Identify which cell holds the provided text, then report its (X, Y) central coordinate. 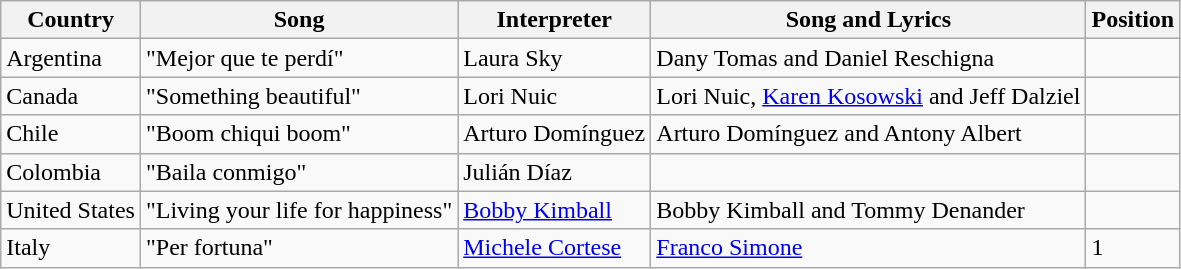
Italy (71, 248)
"Baila conmigo" (298, 172)
Arturo Domínguez (554, 134)
"Per fortuna" (298, 248)
"Living your life for happiness" (298, 210)
Lori Nuic, Karen Kosowski and Jeff Dalziel (868, 96)
"Something beautiful" (298, 96)
Lori Nuic (554, 96)
Laura Sky (554, 58)
1 (1133, 248)
Julián Díaz (554, 172)
Canada (71, 96)
Franco Simone (868, 248)
Interpreter (554, 20)
Country (71, 20)
United States (71, 210)
Michele Cortese (554, 248)
"Mejor que te perdí" (298, 58)
Song and Lyrics (868, 20)
Arturo Domínguez and Antony Albert (868, 134)
Song (298, 20)
Chile (71, 134)
Position (1133, 20)
Argentina (71, 58)
Bobby Kimball (554, 210)
Bobby Kimball and Tommy Denander (868, 210)
"Boom chiqui boom" (298, 134)
Dany Tomas and Daniel Reschigna (868, 58)
Colombia (71, 172)
